Extract the (x, y) coordinate from the center of the cell holding the provided text.  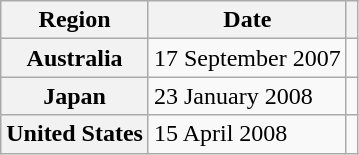
23 January 2008 (247, 96)
Japan (75, 96)
17 September 2007 (247, 58)
United States (75, 134)
15 April 2008 (247, 134)
Australia (75, 58)
Date (247, 20)
Region (75, 20)
